Provide the [X, Y] coordinate of the cell's center where the given text is located.  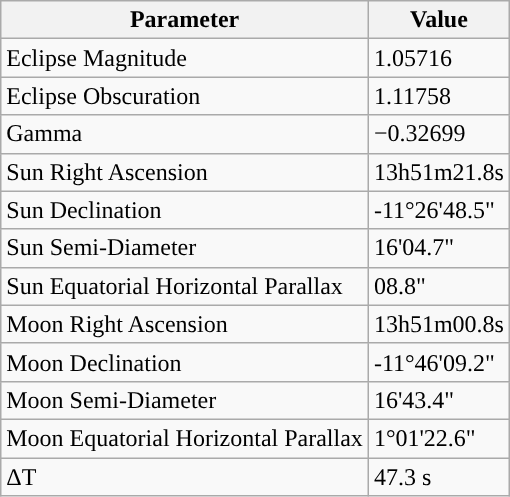
08.8" [438, 286]
Eclipse Magnitude [185, 58]
13h51m21.8s [438, 172]
16'43.4" [438, 400]
−0.32699 [438, 134]
Moon Equatorial Horizontal Parallax [185, 438]
16'04.7" [438, 248]
Moon Right Ascension [185, 324]
13h51m00.8s [438, 324]
Moon Semi-Diameter [185, 400]
Sun Right Ascension [185, 172]
ΔT [185, 477]
1.11758 [438, 96]
Moon Declination [185, 362]
Sun Equatorial Horizontal Parallax [185, 286]
1.05716 [438, 58]
Gamma [185, 134]
-11°46'09.2" [438, 362]
47.3 s [438, 477]
Eclipse Obscuration [185, 96]
Value [438, 20]
Parameter [185, 20]
1°01'22.6" [438, 438]
Sun Declination [185, 210]
Sun Semi-Diameter [185, 248]
-11°26'48.5" [438, 210]
